Return the [x, y] coordinate for the center point of the cell that contains the specified text.  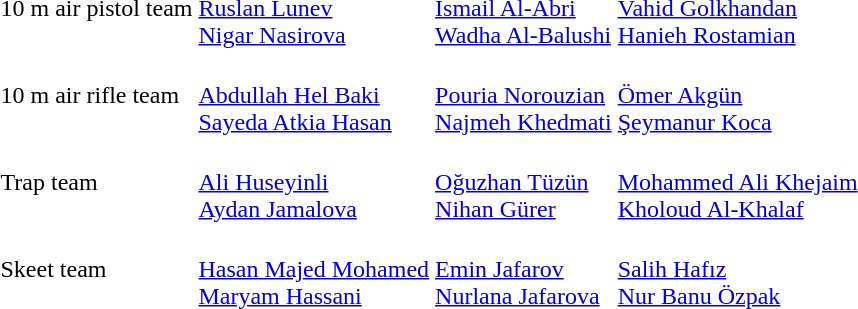
Abdullah Hel BakiSayeda Atkia Hasan [314, 95]
Oğuzhan TüzünNihan Gürer [524, 182]
Pouria NorouzianNajmeh Khedmati [524, 95]
Ali HuseyinliAydan Jamalova [314, 182]
